For the text-containing cell, return its midpoint in (X, Y) coordinate format. 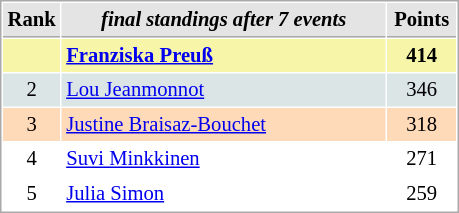
Julia Simon (224, 194)
Justine Braisaz-Bouchet (224, 124)
Points (422, 20)
final standings after 7 events (224, 20)
346 (422, 90)
318 (422, 124)
5 (32, 194)
Lou Jeanmonnot (224, 90)
Rank (32, 20)
Franziska Preuß (224, 56)
2 (32, 90)
271 (422, 158)
3 (32, 124)
4 (32, 158)
Suvi Minkkinen (224, 158)
259 (422, 194)
414 (422, 56)
